Pinpoint the cell where the given text exists, returning its [X, Y] midpoint coordinate. 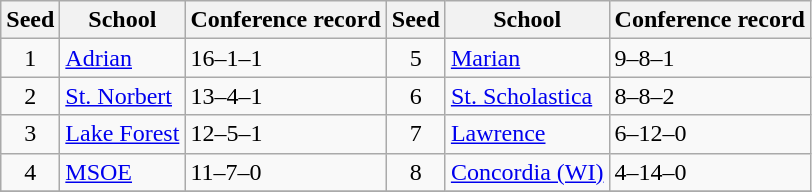
8 [416, 172]
2 [30, 96]
Adrian [122, 58]
4–14–0 [710, 172]
13–4–1 [286, 96]
5 [416, 58]
4 [30, 172]
9–8–1 [710, 58]
7 [416, 134]
Marian [527, 58]
St. Norbert [122, 96]
16–1–1 [286, 58]
Lawrence [527, 134]
1 [30, 58]
11–7–0 [286, 172]
St. Scholastica [527, 96]
12–5–1 [286, 134]
8–8–2 [710, 96]
6–12–0 [710, 134]
Concordia (WI) [527, 172]
MSOE [122, 172]
3 [30, 134]
Lake Forest [122, 134]
6 [416, 96]
